Locate the cell with the specified text and output its [x, y] center coordinate. 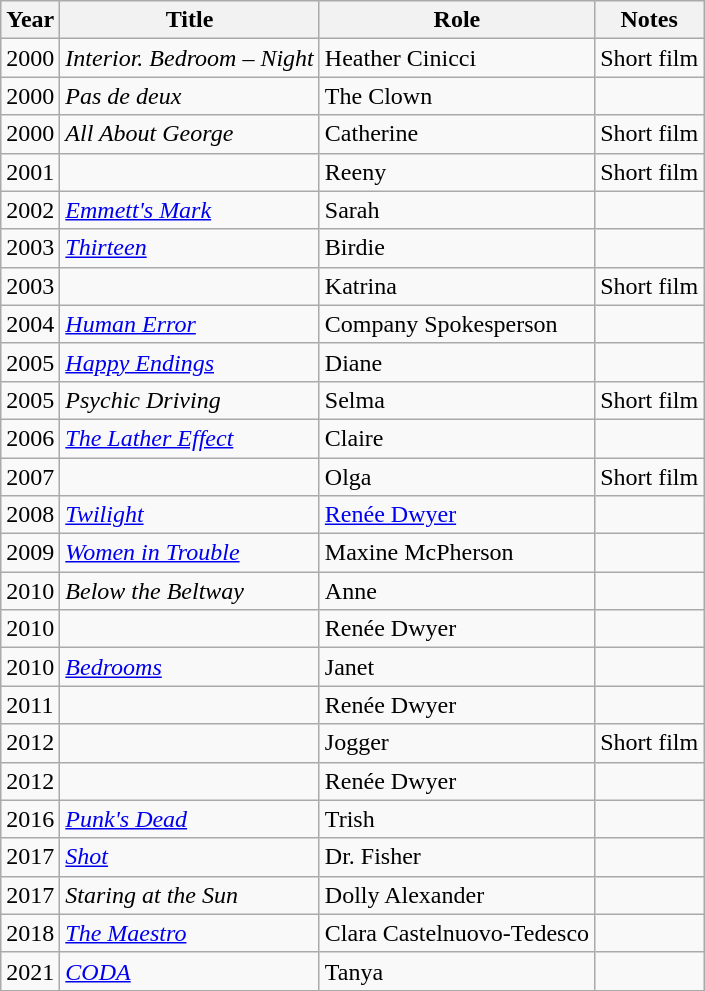
Below the Beltway [190, 591]
Twilight [190, 515]
Pas de deux [190, 96]
Clara Castelnuovo-Tedesco [456, 933]
2016 [30, 819]
Title [190, 20]
Psychic Driving [190, 400]
Selma [456, 400]
Birdie [456, 248]
2002 [30, 210]
Role [456, 20]
2018 [30, 933]
The Clown [456, 96]
2021 [30, 971]
Year [30, 20]
2001 [30, 172]
Interior. Bedroom – Night [190, 58]
Anne [456, 591]
Katrina [456, 286]
Tanya [456, 971]
Maxine McPherson [456, 553]
Diane [456, 362]
Olga [456, 477]
Company Spokesperson [456, 324]
Women in Trouble [190, 553]
All About George [190, 134]
Jogger [456, 743]
Thirteen [190, 248]
Dr. Fisher [456, 857]
The Maestro [190, 933]
Punk's Dead [190, 819]
Dolly Alexander [456, 895]
Happy Endings [190, 362]
Reeny [456, 172]
2011 [30, 705]
Human Error [190, 324]
Notes [650, 20]
2007 [30, 477]
Catherine [456, 134]
Emmett's Mark [190, 210]
Claire [456, 438]
Shot [190, 857]
The Lather Effect [190, 438]
2009 [30, 553]
Heather Cinicci [456, 58]
Bedrooms [190, 667]
Janet [456, 667]
Staring at the Sun [190, 895]
Trish [456, 819]
2008 [30, 515]
2006 [30, 438]
2004 [30, 324]
CODA [190, 971]
Sarah [456, 210]
